Search for the cell housing the specified text and yield its (x, y) center coordinate. 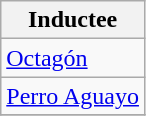
Perro Aguayo (73, 96)
Inductee (73, 20)
Octagón (73, 58)
